Extract the (X, Y) coordinate from the center of the cell holding the provided text.  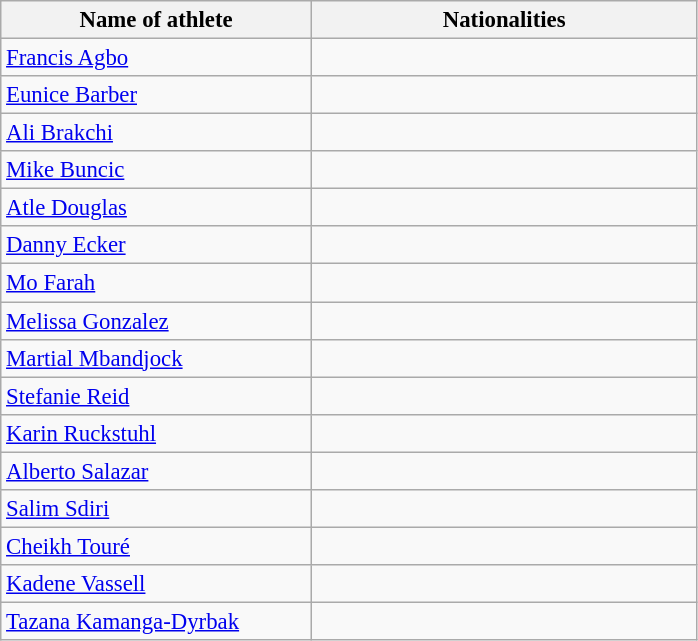
Salim Sdiri (156, 509)
Name of athlete (156, 20)
Melissa Gonzalez (156, 321)
Kadene Vassell (156, 584)
Mo Farah (156, 283)
Mike Buncic (156, 170)
Ali Brakchi (156, 133)
Danny Ecker (156, 245)
Cheikh Touré (156, 546)
Eunice Barber (156, 95)
Atle Douglas (156, 208)
Nationalities (504, 20)
Francis Agbo (156, 58)
Karin Ruckstuhl (156, 433)
Alberto Salazar (156, 471)
Tazana Kamanga-Dyrbak (156, 621)
Martial Mbandjock (156, 358)
Stefanie Reid (156, 396)
